Provide the [X, Y] coordinate of the cell's center where the given text is located.  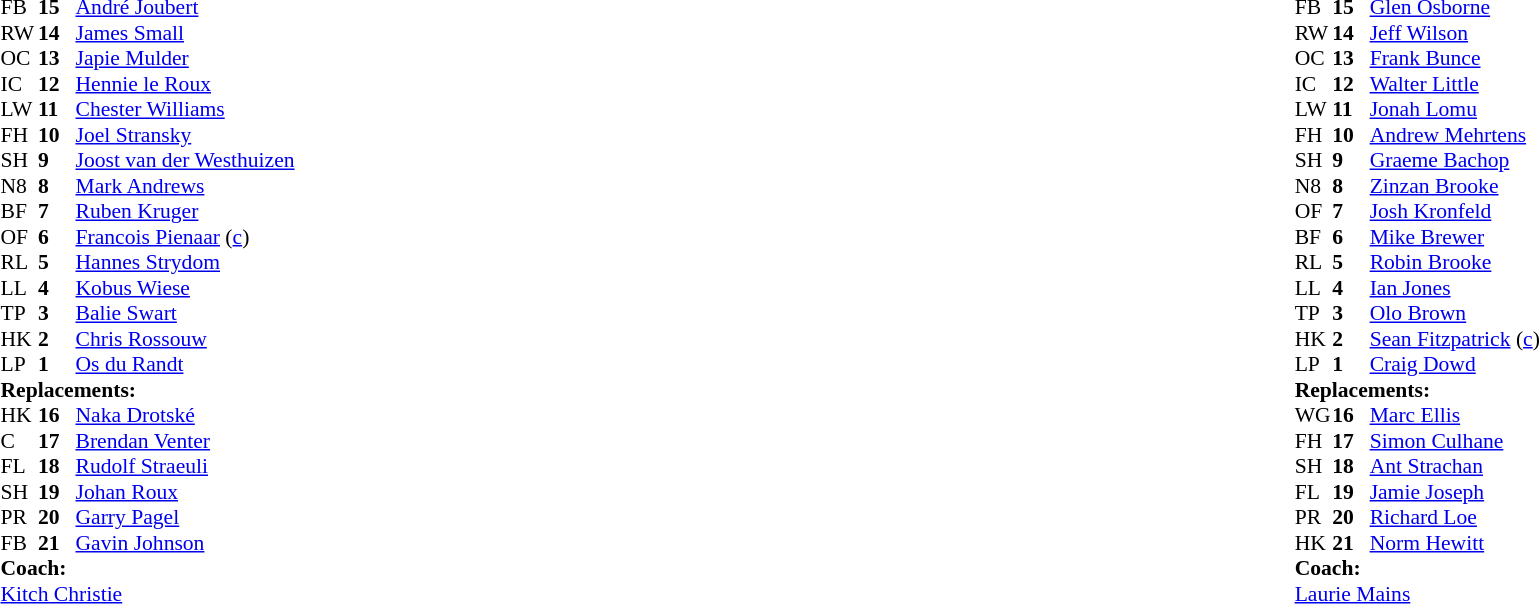
Hannes Strydom [186, 263]
Naka Drotské [186, 415]
Francois Pienaar (c) [186, 237]
Balie Swart [186, 313]
Kobus Wiese [186, 288]
James Small [186, 33]
Os du Randt [186, 365]
Hennie le Roux [186, 84]
FB [19, 543]
Garry Pagel [186, 517]
Mark Andrews [186, 186]
Joost van der Westhuizen [186, 161]
Rudolf Straeuli [186, 467]
Johan Roux [186, 492]
C [19, 441]
Joel Stransky [186, 135]
Japie Mulder [186, 59]
Gavin Johnson [186, 543]
Chris Rossouw [186, 339]
Brendan Venter [186, 441]
Replacements: [147, 390]
Chester Williams [186, 109]
WG [1314, 415]
Coach: [147, 569]
Ruben Kruger [186, 211]
